Capture the cell that displays the provided text and extract its (x, y) central coordinate. 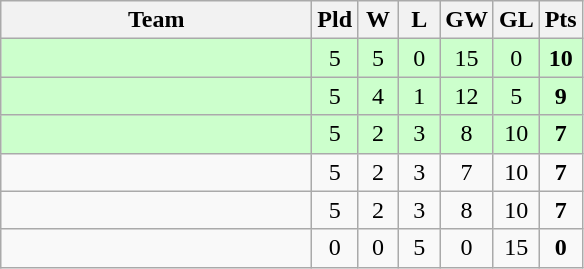
GL (516, 20)
12 (467, 96)
1 (420, 96)
4 (378, 96)
Pts (560, 20)
GW (467, 20)
Pld (335, 20)
9 (560, 96)
W (378, 20)
Team (156, 20)
L (420, 20)
